Scan for the cell matching the given text and deliver its (X, Y) coordinate at center. 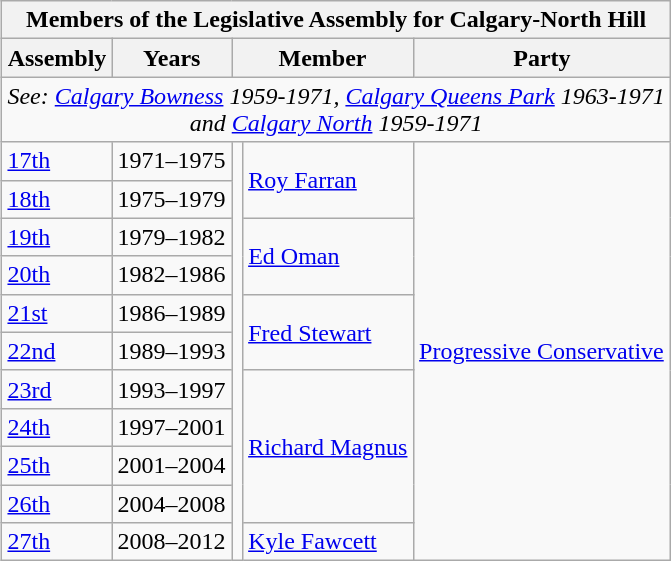
Fred Stewart (328, 332)
20th (57, 275)
17th (57, 161)
25th (57, 465)
2004–2008 (172, 503)
Ed Oman (328, 256)
Members of the Legislative Assembly for Calgary-North Hill (336, 20)
1971–1975 (172, 161)
24th (57, 427)
Roy Farran (328, 180)
2001–2004 (172, 465)
Progressive Conservative (542, 352)
1979–1982 (172, 237)
22nd (57, 351)
1975–1979 (172, 199)
Party (542, 58)
1982–1986 (172, 275)
Years (172, 58)
1986–1989 (172, 313)
2008–2012 (172, 542)
27th (57, 542)
Kyle Fawcett (328, 542)
1993–1997 (172, 389)
26th (57, 503)
Assembly (57, 58)
1997–2001 (172, 427)
See: Calgary Bowness 1959-1971, Calgary Queens Park 1963-1971and Calgary North 1959-1971 (336, 110)
18th (57, 199)
Richard Magnus (328, 446)
1989–1993 (172, 351)
21st (57, 313)
Member (323, 58)
23rd (57, 389)
19th (57, 237)
